Capture the cell that displays the provided text and extract its (X, Y) central coordinate. 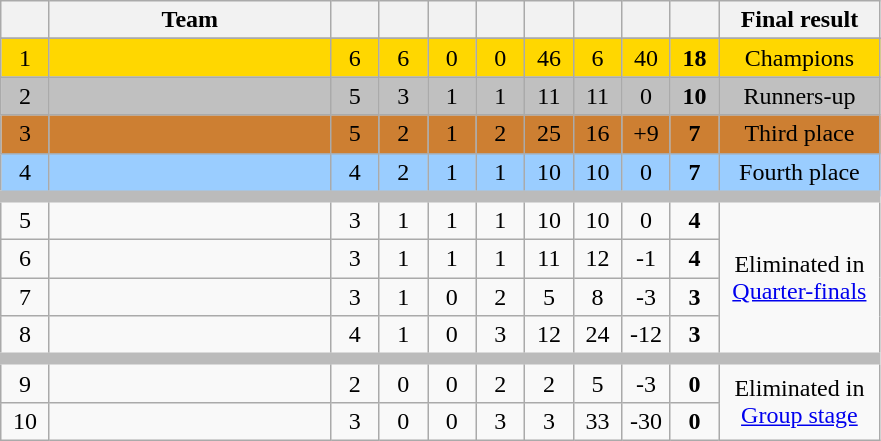
16 (598, 134)
-30 (646, 421)
Runners-up (800, 96)
Third place (800, 134)
Team (190, 20)
33 (598, 421)
+9 (646, 134)
24 (598, 338)
-1 (646, 259)
18 (694, 58)
-12 (646, 338)
Eliminated in Group stage (800, 400)
Final result (800, 20)
9 (26, 380)
46 (550, 58)
Eliminated in Quarter-finals (800, 278)
40 (646, 58)
25 (550, 134)
Champions (800, 58)
Fourth place (800, 174)
